Scan for the cell matching the given text and deliver its (x, y) coordinate at center. 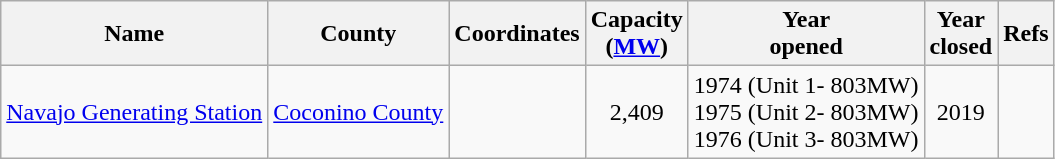
County (358, 34)
1974 (Unit 1- 803MW)1975 (Unit 2- 803MW)1976 (Unit 3- 803MW) (806, 112)
Navajo Generating Station (134, 112)
Yearclosed (961, 34)
2,409 (636, 112)
Name (134, 34)
Coconino County (358, 112)
Coordinates (517, 34)
Yearopened (806, 34)
Refs (1026, 34)
Capacity(MW) (636, 34)
2019 (961, 112)
